Scan for the cell matching the given text and deliver its [X, Y] coordinate at center. 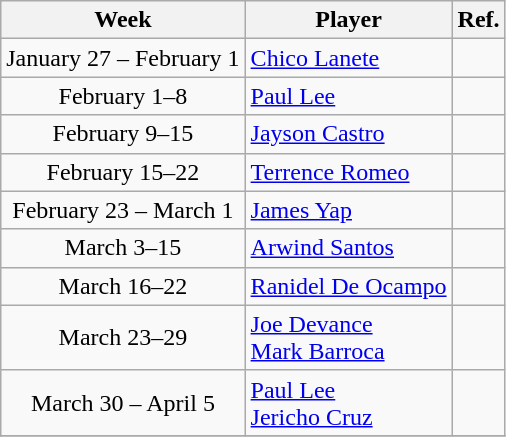
March 3–15 [123, 248]
Chico Lanete [348, 58]
James Yap [348, 210]
February 1–8 [123, 96]
Player [348, 20]
Jayson Castro [348, 134]
Paul Lee Jericho Cruz [348, 402]
Arwind Santos [348, 248]
March 30 – April 5 [123, 402]
February 23 – March 1 [123, 210]
Ranidel De Ocampo [348, 286]
Paul Lee [348, 96]
February 15–22 [123, 172]
Week [123, 20]
March 16–22 [123, 286]
Ref. [478, 20]
February 9–15 [123, 134]
Terrence Romeo [348, 172]
Joe Devance Mark Barroca [348, 338]
March 23–29 [123, 338]
January 27 – February 1 [123, 58]
